Return (X, Y) of the center of cell containing provided text 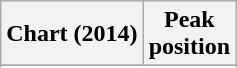
Chart (2014) (72, 34)
Peakposition (189, 34)
